Determine the [x, y] coordinate at the center of the cell enclosing the given text.  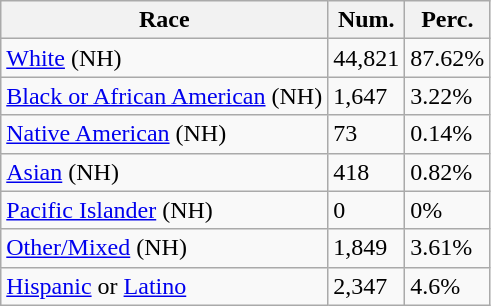
Perc. [448, 20]
2,347 [366, 286]
418 [366, 172]
Pacific Islander (NH) [164, 210]
White (NH) [164, 58]
Black or African American (NH) [164, 96]
3.22% [448, 96]
3.61% [448, 248]
1,647 [366, 96]
1,849 [366, 248]
0% [448, 210]
0.14% [448, 134]
87.62% [448, 58]
0 [366, 210]
Hispanic or Latino [164, 286]
44,821 [366, 58]
0.82% [448, 172]
Native American (NH) [164, 134]
4.6% [448, 286]
Num. [366, 20]
73 [366, 134]
Race [164, 20]
Other/Mixed (NH) [164, 248]
Asian (NH) [164, 172]
